Determine the [X, Y] coordinate at the center of the cell enclosing the given text.  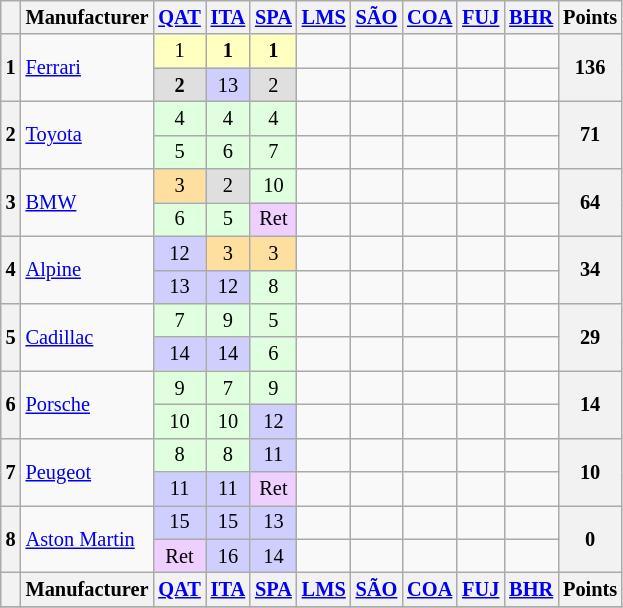
Peugeot [88, 472]
Alpine [88, 270]
16 [228, 556]
0 [590, 538]
136 [590, 68]
Aston Martin [88, 538]
Cadillac [88, 336]
34 [590, 270]
71 [590, 134]
Toyota [88, 134]
64 [590, 202]
Ferrari [88, 68]
Porsche [88, 404]
BMW [88, 202]
29 [590, 336]
